Return the [X, Y] coordinate for the center point of the cell that contains the specified text.  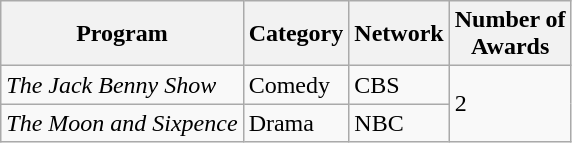
Drama [296, 123]
CBS [399, 85]
The Jack Benny Show [122, 85]
Comedy [296, 85]
Network [399, 34]
NBC [399, 123]
Category [296, 34]
Program [122, 34]
Number ofAwards [510, 34]
2 [510, 104]
The Moon and Sixpence [122, 123]
